Provide the [x, y] coordinate of the cell's center where the given text is located.  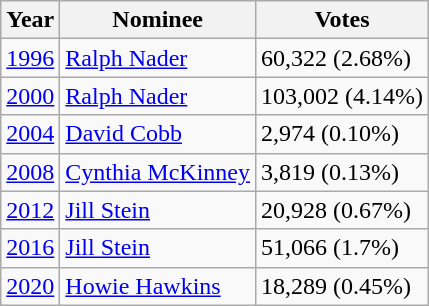
2,974 (0.10%) [342, 134]
David Cobb [158, 134]
60,322 (2.68%) [342, 58]
Howie Hawkins [158, 286]
103,002 (4.14%) [342, 96]
3,819 (0.13%) [342, 172]
2000 [30, 96]
2008 [30, 172]
Year [30, 20]
2004 [30, 134]
2016 [30, 248]
18,289 (0.45%) [342, 286]
2012 [30, 210]
Nominee [158, 20]
51,066 (1.7%) [342, 248]
Votes [342, 20]
20,928 (0.67%) [342, 210]
Cynthia McKinney [158, 172]
2020 [30, 286]
1996 [30, 58]
